Return [X, Y] of the center of cell containing provided text 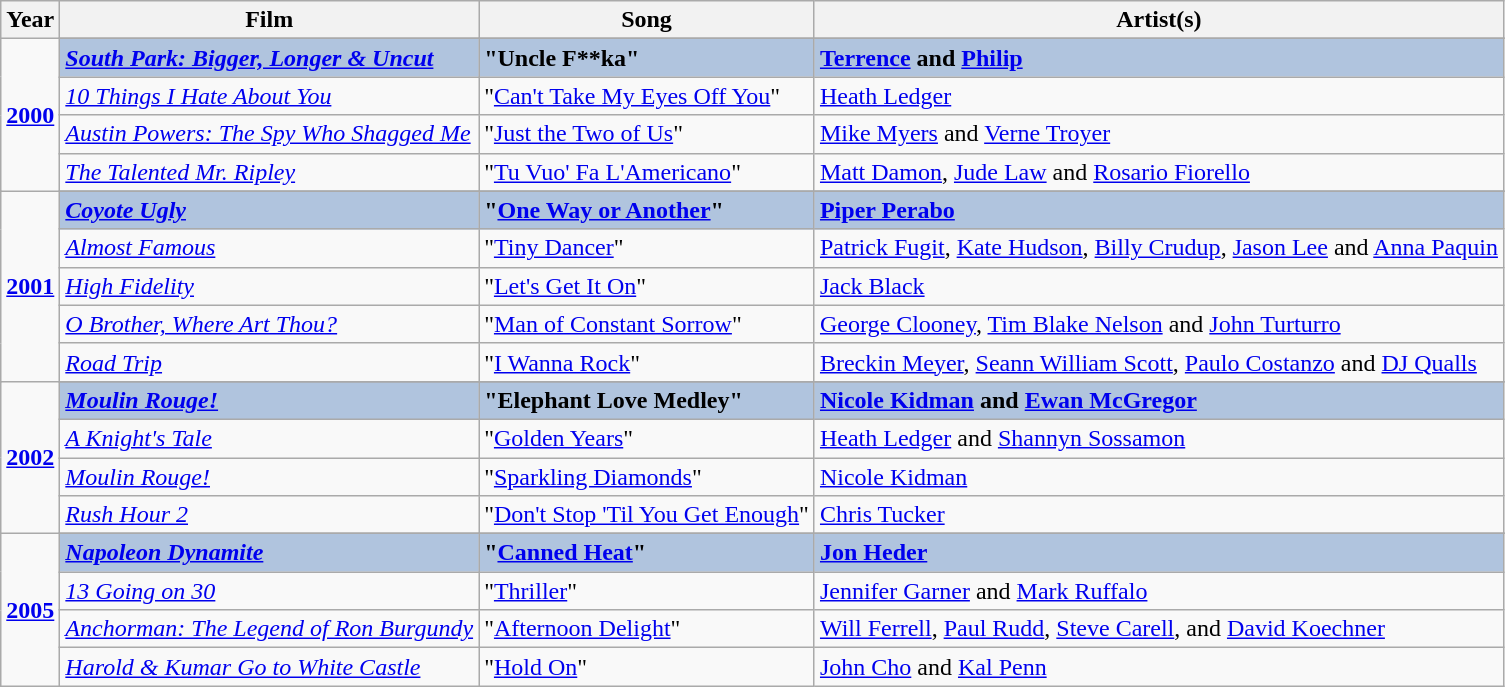
"Can't Take My Eyes Off You" [647, 96]
Napoleon Dynamite [270, 553]
South Park: Bigger, Longer & Uncut [270, 58]
Artist(s) [1158, 20]
Patrick Fugit, Kate Hudson, Billy Crudup, Jason Lee and Anna Paquin [1158, 248]
"Don't Stop 'Til You Get Enough" [647, 515]
"Sparkling Diamonds" [647, 477]
O Brother, Where Art Thou? [270, 324]
Jack Black [1158, 286]
2001 [30, 286]
Will Ferrell, Paul Rudd, Steve Carell, and David Koechner [1158, 629]
"I Wanna Rock" [647, 362]
Rush Hour 2 [270, 515]
Nicole Kidman [1158, 477]
High Fidelity [270, 286]
"Thriller" [647, 591]
Chris Tucker [1158, 515]
"Tiny Dancer" [647, 248]
"Hold On" [647, 667]
Year [30, 20]
"Uncle F**ka" [647, 58]
A Knight's Tale [270, 438]
Breckin Meyer, Seann William Scott, Paulo Costanzo and DJ Qualls [1158, 362]
2000 [30, 115]
"Elephant Love Medley" [647, 400]
"Tu Vuo' Fa L'Americano" [647, 172]
"Afternoon Delight" [647, 629]
The Talented Mr. Ripley [270, 172]
2005 [30, 610]
"Golden Years" [647, 438]
Terrence and Philip [1158, 58]
Song [647, 20]
Austin Powers: The Spy Who Shagged Me [270, 134]
2002 [30, 457]
Anchorman: The Legend of Ron Burgundy [270, 629]
Almost Famous [270, 248]
Harold & Kumar Go to White Castle [270, 667]
10 Things I Hate About You [270, 96]
Heath Ledger [1158, 96]
"Canned Heat" [647, 553]
Coyote Ugly [270, 210]
John Cho and Kal Penn [1158, 667]
Jon Heder [1158, 553]
"One Way or Another" [647, 210]
George Clooney, Tim Blake Nelson and John Turturro [1158, 324]
13 Going on 30 [270, 591]
Mike Myers and Verne Troyer [1158, 134]
Film [270, 20]
Piper Perabo [1158, 210]
"Man of Constant Sorrow" [647, 324]
Jennifer Garner and Mark Ruffalo [1158, 591]
"Just the Two of Us" [647, 134]
Road Trip [270, 362]
Nicole Kidman and Ewan McGregor [1158, 400]
Matt Damon, Jude Law and Rosario Fiorello [1158, 172]
"Let's Get It On" [647, 286]
Heath Ledger and Shannyn Sossamon [1158, 438]
